Scan for the cell matching the given text and deliver its (x, y) coordinate at center. 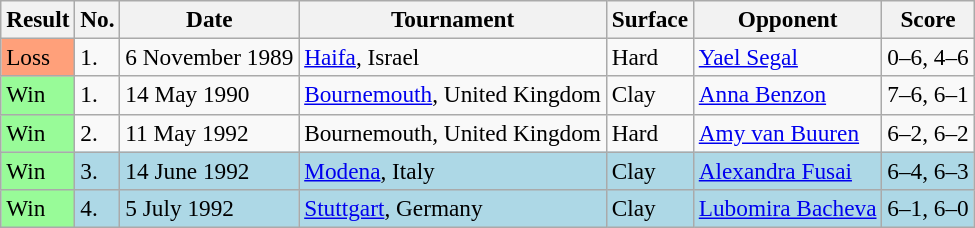
Haifa, Israel (453, 57)
Tournament (453, 19)
6–2, 6–2 (928, 133)
Anna Benzon (788, 95)
6–1, 6–0 (928, 208)
4. (98, 208)
5 July 1992 (210, 208)
11 May 1992 (210, 133)
0–6, 4–6 (928, 57)
Date (210, 19)
Alexandra Fusai (788, 170)
14 May 1990 (210, 95)
Stuttgart, Germany (453, 208)
Loss (38, 57)
Lubomira Bacheva (788, 208)
6 November 1989 (210, 57)
6–4, 6–3 (928, 170)
Amy van Buuren (788, 133)
7–6, 6–1 (928, 95)
No. (98, 19)
Score (928, 19)
14 June 1992 (210, 170)
Opponent (788, 19)
Modena, Italy (453, 170)
Yael Segal (788, 57)
2. (98, 133)
Result (38, 19)
3. (98, 170)
Surface (650, 19)
